Provide the (x, y) coordinate of the cell's center where the given text is located.  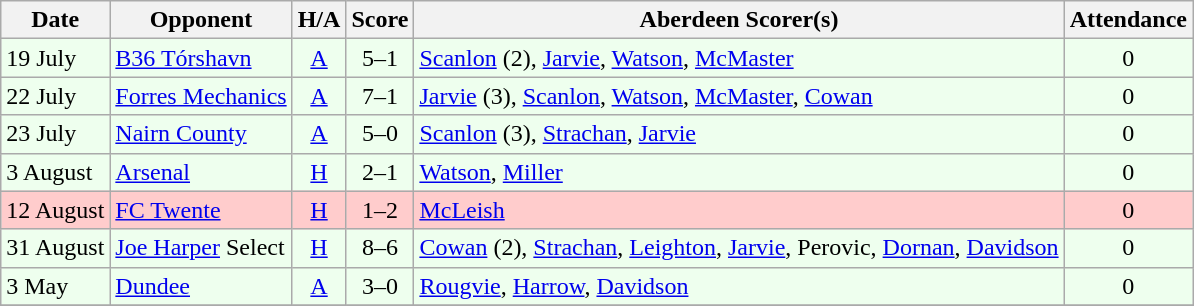
31 August (56, 248)
McLeish (739, 210)
2–1 (380, 172)
H/A (319, 20)
Jarvie (3), Scanlon, Watson, McMaster, Cowan (739, 96)
22 July (56, 96)
FC Twente (201, 210)
Forres Mechanics (201, 96)
Scanlon (2), Jarvie, Watson, McMaster (739, 58)
5–0 (380, 134)
12 August (56, 210)
7–1 (380, 96)
Arsenal (201, 172)
Scanlon (3), Strachan, Jarvie (739, 134)
Date (56, 20)
Nairn County (201, 134)
Joe Harper Select (201, 248)
3 May (56, 286)
19 July (56, 58)
3 August (56, 172)
Aberdeen Scorer(s) (739, 20)
8–6 (380, 248)
1–2 (380, 210)
5–1 (380, 58)
Rougvie, Harrow, Davidson (739, 286)
23 July (56, 134)
B36 Tórshavn (201, 58)
Watson, Miller (739, 172)
Attendance (1128, 20)
Cowan (2), Strachan, Leighton, Jarvie, Perovic, Dornan, Davidson (739, 248)
Opponent (201, 20)
Dundee (201, 286)
3–0 (380, 286)
Score (380, 20)
